Determine the [x, y] coordinate at the center of the cell enclosing the given text.  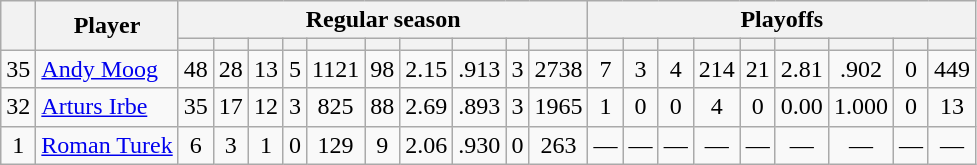
2.06 [426, 145]
48 [196, 69]
88 [382, 107]
21 [758, 69]
Playoffs [782, 20]
9 [382, 145]
12 [266, 107]
.930 [480, 145]
1.000 [860, 107]
.913 [480, 69]
1965 [558, 107]
6 [196, 145]
0.00 [802, 107]
214 [716, 69]
Roman Turek [107, 145]
825 [335, 107]
2.81 [802, 69]
Player [107, 26]
32 [18, 107]
17 [230, 107]
.902 [860, 69]
Andy Moog [107, 69]
Regular season [383, 20]
2.15 [426, 69]
28 [230, 69]
2.69 [426, 107]
449 [952, 69]
129 [335, 145]
263 [558, 145]
5 [294, 69]
2738 [558, 69]
Arturs Irbe [107, 107]
1121 [335, 69]
.893 [480, 107]
98 [382, 69]
7 [606, 69]
